Find where the given text appears and provide that cell's center as (x, y) coordinate. 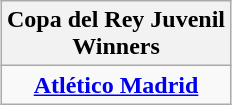
Atlético Madrid (116, 85)
Copa del Rey JuvenilWinners (116, 34)
